Return the (x, y) coordinate for the center point of the cell that contains the specified text.  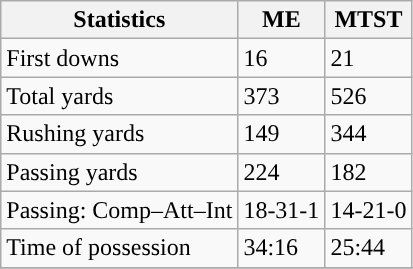
14-21-0 (368, 210)
First downs (120, 58)
526 (368, 96)
MTST (368, 20)
Total yards (120, 96)
21 (368, 58)
34:16 (282, 248)
224 (282, 172)
Time of possession (120, 248)
Passing: Comp–Att–Int (120, 210)
Statistics (120, 20)
ME (282, 20)
25:44 (368, 248)
18-31-1 (282, 210)
182 (368, 172)
16 (282, 58)
Rushing yards (120, 134)
Passing yards (120, 172)
373 (282, 96)
149 (282, 134)
344 (368, 134)
